Return (X, Y) of the center of cell containing provided text 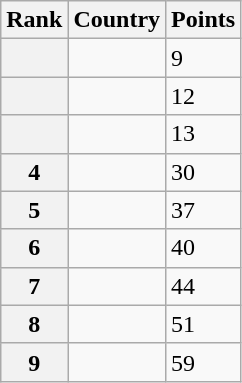
37 (204, 210)
6 (34, 248)
40 (204, 248)
30 (204, 172)
7 (34, 286)
8 (34, 324)
5 (34, 210)
Country (117, 20)
Rank (34, 20)
12 (204, 96)
59 (204, 362)
Points (204, 20)
4 (34, 172)
44 (204, 286)
13 (204, 134)
51 (204, 324)
